Extract the [x, y] coordinate from the center of the cell holding the provided text.  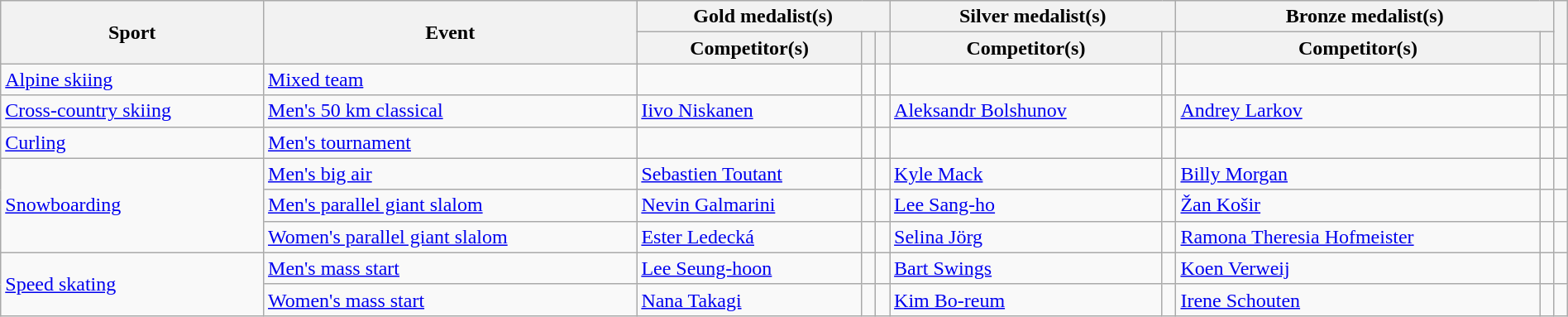
Kim Bo-reum [1026, 300]
Event [450, 32]
Selina Jörg [1026, 237]
Ramona Theresia Hofmeister [1358, 237]
Kyle Mack [1026, 174]
Nana Takagi [749, 300]
Curling [132, 142]
Women's parallel giant slalom [450, 237]
Lee Seung-hoon [749, 268]
Ester Ledecká [749, 237]
Women's mass start [450, 300]
Bart Swings [1026, 268]
Speed skating [132, 284]
Cross-country skiing [132, 111]
Snowboarding [132, 205]
Men's mass start [450, 268]
Gold medalist(s) [763, 17]
Aleksandr Bolshunov [1026, 111]
Koen Verweij [1358, 268]
Mixed team [450, 79]
Žan Košir [1358, 205]
Bronze medalist(s) [1365, 17]
Lee Sang-ho [1026, 205]
Sport [132, 32]
Men's big air [450, 174]
Alpine skiing [132, 79]
Billy Morgan [1358, 174]
Andrey Larkov [1358, 111]
Sebastien Toutant [749, 174]
Irene Schouten [1358, 300]
Men's tournament [450, 142]
Silver medalist(s) [1033, 17]
Nevin Galmarini [749, 205]
Iivo Niskanen [749, 111]
Men's 50 km classical [450, 111]
Men's parallel giant slalom [450, 205]
